Scan for the cell matching the given text and deliver its [x, y] coordinate at center. 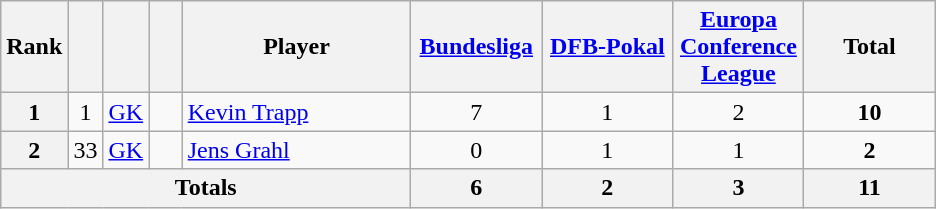
10 [870, 112]
DFB-Pokal [608, 47]
3 [738, 188]
Bundesliga [476, 47]
33 [86, 150]
Total [870, 47]
Player [296, 47]
Totals [206, 188]
0 [476, 150]
11 [870, 188]
Europa Conference League [738, 47]
Rank [34, 47]
Jens Grahl [296, 150]
Kevin Trapp [296, 112]
6 [476, 188]
7 [476, 112]
